Capture the cell that displays the provided text and extract its [x, y] central coordinate. 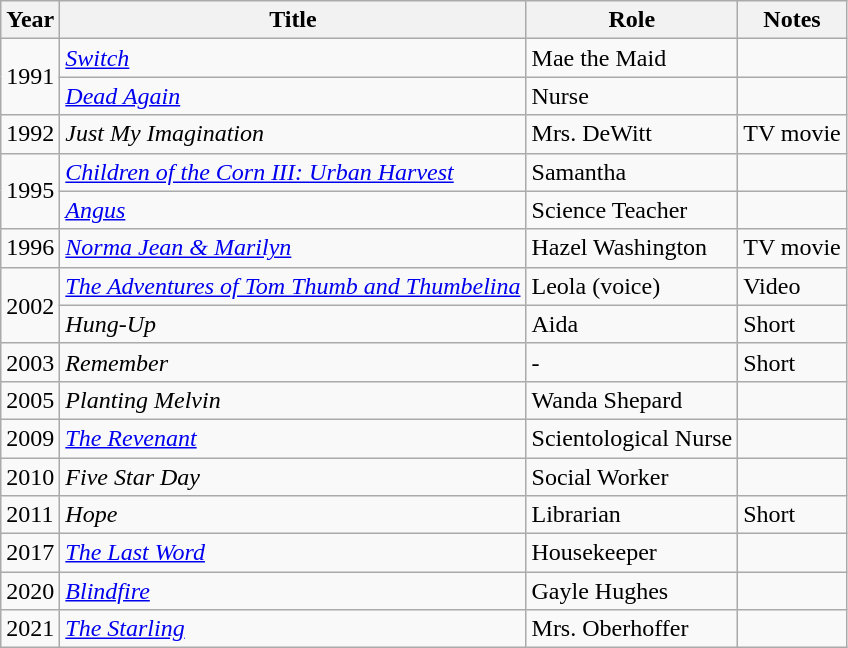
Librarian [632, 515]
Role [632, 20]
- [632, 362]
Just My Imagination [293, 134]
Wanda Shepard [632, 400]
Science Teacher [632, 210]
The Revenant [293, 438]
1995 [30, 191]
Five Star Day [293, 477]
Angus [293, 210]
1992 [30, 134]
2017 [30, 553]
Switch [293, 58]
Video [792, 286]
Notes [792, 20]
2009 [30, 438]
2011 [30, 515]
Hung-Up [293, 324]
2021 [30, 629]
The Starling [293, 629]
2005 [30, 400]
Housekeeper [632, 553]
2003 [30, 362]
Social Worker [632, 477]
Hope [293, 515]
Nurse [632, 96]
Year [30, 20]
Hazel Washington [632, 248]
Samantha [632, 172]
Mae the Maid [632, 58]
1991 [30, 77]
Planting Melvin [293, 400]
Mrs. DeWitt [632, 134]
Aida [632, 324]
2020 [30, 591]
Title [293, 20]
Gayle Hughes [632, 591]
2010 [30, 477]
Dead Again [293, 96]
Mrs. Oberhoffer [632, 629]
The Adventures of Tom Thumb and Thumbelina [293, 286]
1996 [30, 248]
Children of the Corn III: Urban Harvest [293, 172]
Leola (voice) [632, 286]
2002 [30, 305]
The Last Word [293, 553]
Scientological Nurse [632, 438]
Blindfire [293, 591]
Remember [293, 362]
Norma Jean & Marilyn [293, 248]
